Return (x, y) of the center of cell containing provided text 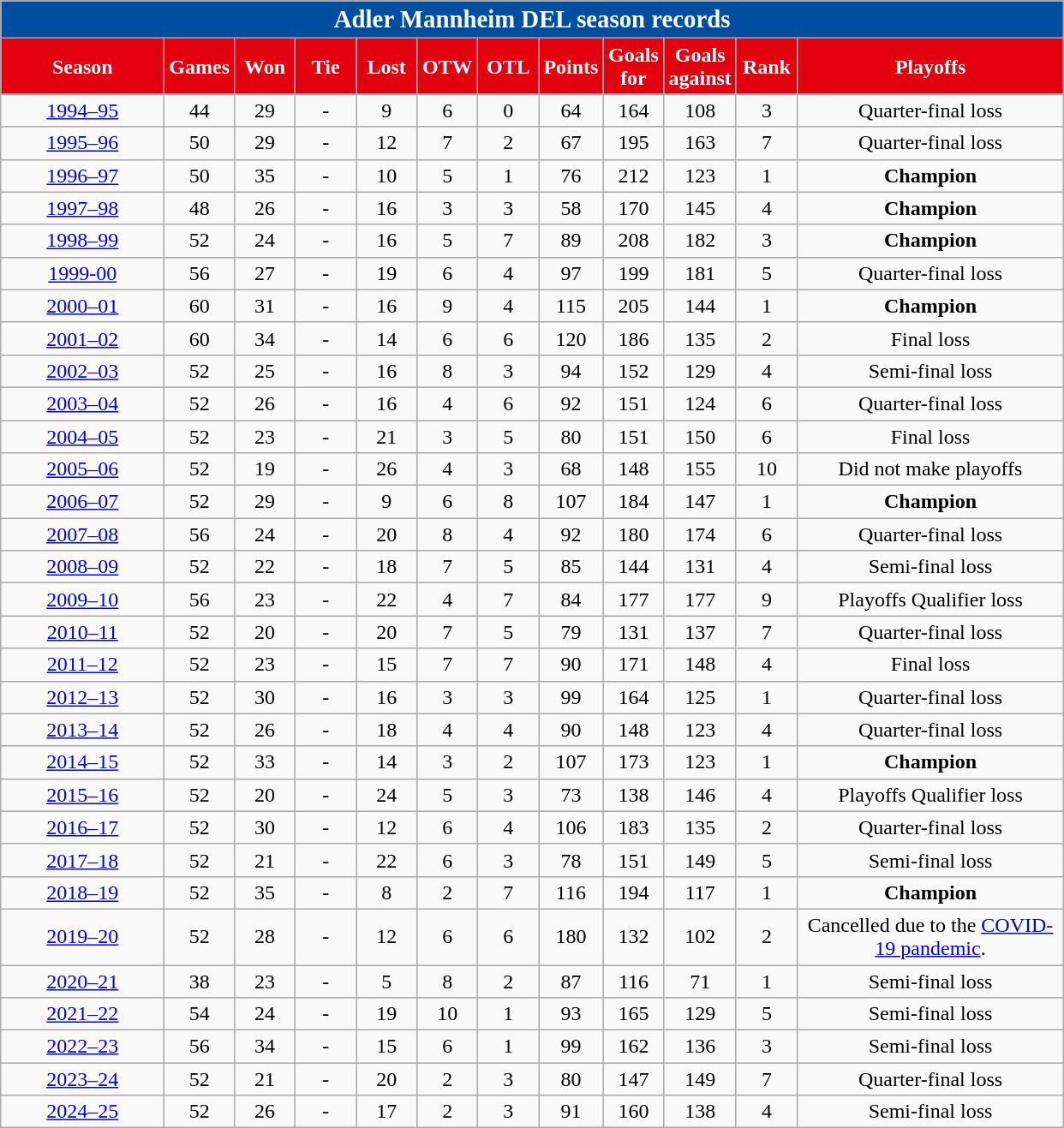
93 (571, 1014)
48 (200, 208)
2000–01 (82, 306)
2014–15 (82, 762)
106 (571, 827)
171 (634, 665)
165 (634, 1014)
17 (387, 1112)
2010–11 (82, 632)
2017–18 (82, 860)
Rank (766, 67)
Adler Mannheim DEL season records (533, 20)
38 (200, 981)
1998–99 (82, 241)
1997–98 (82, 208)
145 (700, 208)
120 (571, 338)
186 (634, 338)
173 (634, 762)
205 (634, 306)
162 (634, 1047)
2009–10 (82, 600)
2005–06 (82, 469)
136 (700, 1047)
68 (571, 469)
2012–13 (82, 697)
76 (571, 176)
184 (634, 502)
2001–02 (82, 338)
33 (266, 762)
Games (200, 67)
Cancelled due to the COVID-19 pandemic. (930, 937)
125 (700, 697)
27 (266, 273)
115 (571, 306)
163 (700, 143)
160 (634, 1112)
94 (571, 371)
OTW (447, 67)
2020–21 (82, 981)
2019–20 (82, 937)
31 (266, 306)
54 (200, 1014)
67 (571, 143)
132 (634, 937)
Playoffs (930, 67)
79 (571, 632)
183 (634, 827)
194 (634, 892)
Points (571, 67)
2002–03 (82, 371)
2022–23 (82, 1047)
2004–05 (82, 436)
2006–07 (82, 502)
85 (571, 567)
64 (571, 110)
97 (571, 273)
1994–95 (82, 110)
71 (700, 981)
2023–24 (82, 1079)
155 (700, 469)
137 (700, 632)
212 (634, 176)
91 (571, 1112)
2007–08 (82, 534)
28 (266, 937)
1996–97 (82, 176)
174 (700, 534)
2011–12 (82, 665)
2016–17 (82, 827)
OTL (509, 67)
25 (266, 371)
170 (634, 208)
Goalsfor (634, 67)
181 (700, 273)
208 (634, 241)
182 (700, 241)
195 (634, 143)
Did not make playoffs (930, 469)
152 (634, 371)
Season (82, 67)
2021–22 (82, 1014)
199 (634, 273)
2013–14 (82, 730)
Goalsagainst (700, 67)
2003–04 (82, 403)
Lost (387, 67)
2015–16 (82, 795)
58 (571, 208)
Tie (326, 67)
1995–96 (82, 143)
102 (700, 937)
Won (266, 67)
44 (200, 110)
73 (571, 795)
78 (571, 860)
124 (700, 403)
1999-00 (82, 273)
84 (571, 600)
2024–25 (82, 1112)
2018–19 (82, 892)
117 (700, 892)
108 (700, 110)
87 (571, 981)
0 (509, 110)
89 (571, 241)
146 (700, 795)
150 (700, 436)
2008–09 (82, 567)
